Provide the (x, y) coordinate of the cell's center where the given text is located.  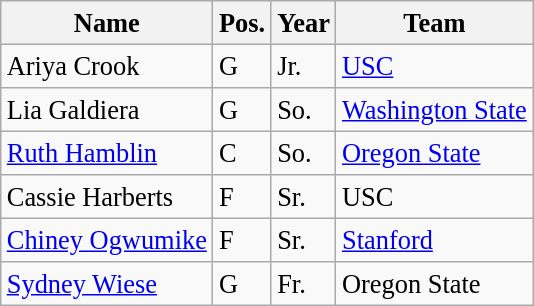
Name (107, 22)
Ruth Hamblin (107, 153)
Ariya Crook (107, 66)
Fr. (304, 284)
Pos. (242, 22)
C (242, 153)
Washington State (434, 109)
Chiney Ogwumike (107, 240)
Team (434, 22)
Cassie Harberts (107, 197)
Sydney Wiese (107, 284)
Lia Galdiera (107, 109)
Jr. (304, 66)
Stanford (434, 240)
Year (304, 22)
